Return the [x, y] coordinate for the center point of the cell that contains the specified text.  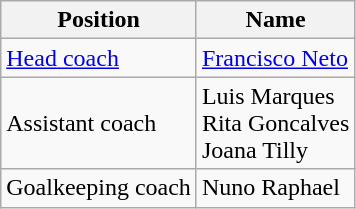
Francisco Neto [275, 58]
Name [275, 20]
Position [99, 20]
Assistant coach [99, 123]
Luis Marques Rita Goncalves Joana Tilly [275, 123]
Goalkeeping coach [99, 188]
Head coach [99, 58]
Nuno Raphael [275, 188]
